Search for the cell housing the specified text and yield its [X, Y] center coordinate. 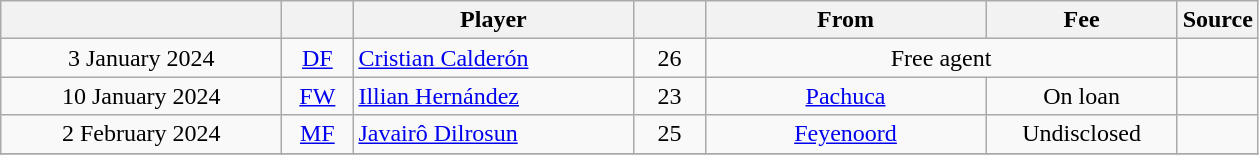
MF [318, 134]
DF [318, 58]
25 [670, 134]
Free agent [941, 58]
Undisclosed [1082, 134]
Feyenoord [846, 134]
FW [318, 96]
Illian Hernández [494, 96]
From [846, 20]
Fee [1082, 20]
2 February 2024 [142, 134]
3 January 2024 [142, 58]
23 [670, 96]
On loan [1082, 96]
Javairô Dilrosun [494, 134]
Pachuca [846, 96]
Player [494, 20]
Cristian Calderón [494, 58]
10 January 2024 [142, 96]
26 [670, 58]
Source [1218, 20]
